Detect which cell encompasses the target text, then output its [X, Y] center coordinate. 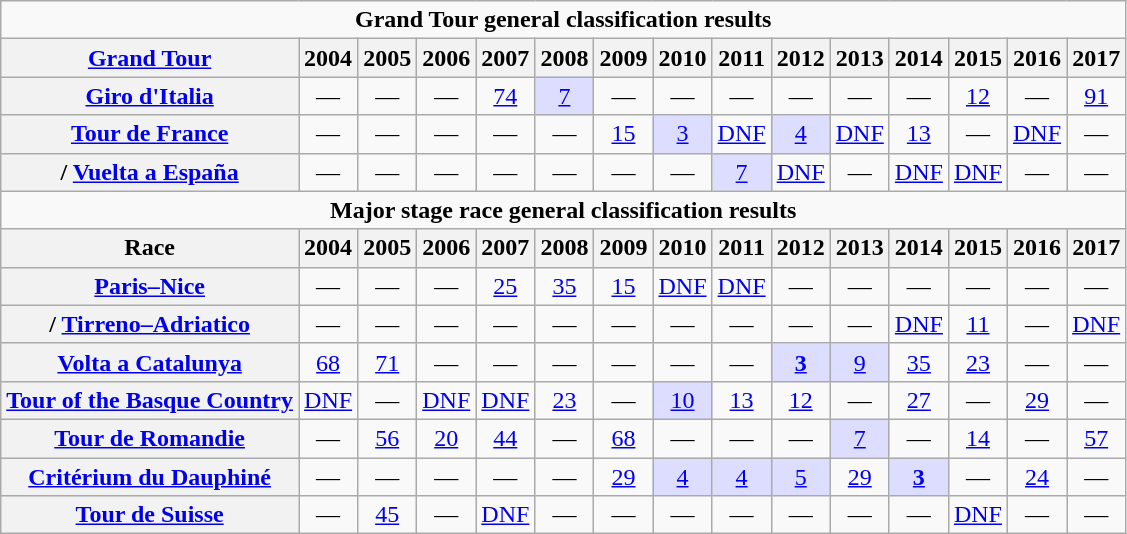
5 [800, 477]
11 [978, 324]
Giro d'Italia [150, 96]
Paris–Nice [150, 286]
Tour de Suisse [150, 515]
Volta a Catalunya [150, 362]
74 [506, 96]
9 [860, 362]
Critérium du Dauphiné [150, 477]
/ Vuelta a España [150, 172]
14 [978, 438]
Major stage race general classification results [564, 210]
44 [506, 438]
Race [150, 248]
Grand Tour [150, 58]
10 [682, 400]
Tour of the Basque Country [150, 400]
45 [388, 515]
/ Tirreno–Adriatico [150, 324]
56 [388, 438]
Tour de France [150, 134]
Grand Tour general classification results [564, 20]
25 [506, 286]
71 [388, 362]
20 [446, 438]
57 [1096, 438]
27 [918, 400]
24 [1038, 477]
91 [1096, 96]
Tour de Romandie [150, 438]
